Return (x, y) of the center of cell containing provided text 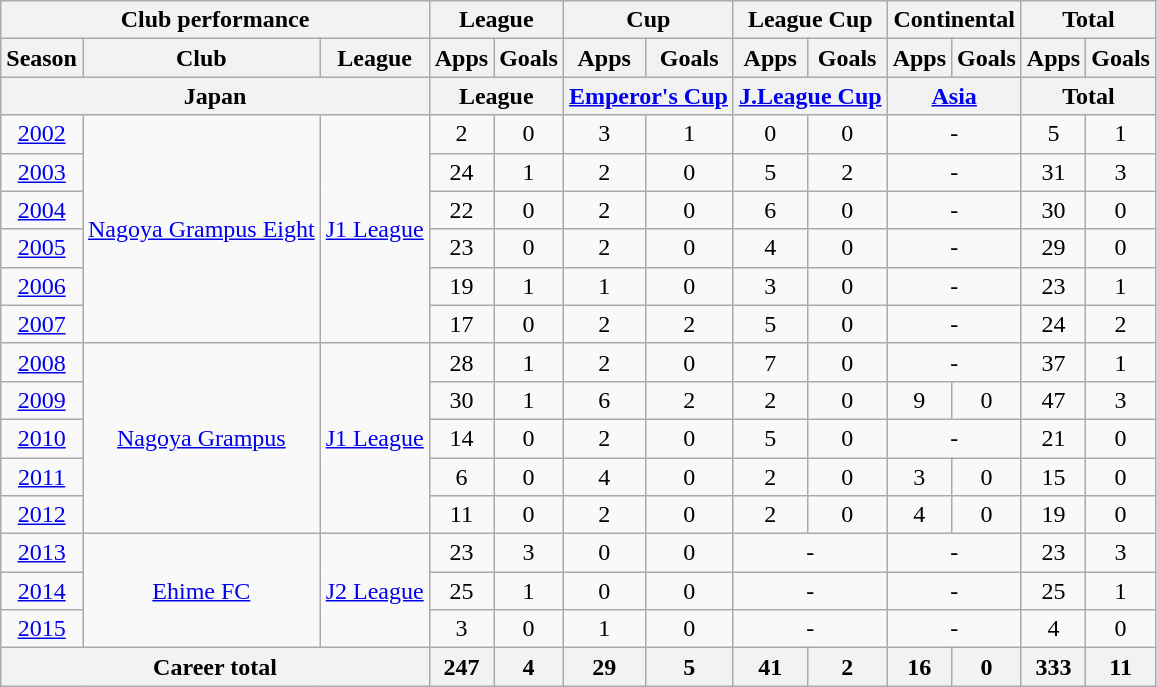
Nagoya Grampus Eight (201, 229)
21 (1053, 438)
Nagoya Grampus (201, 438)
Club performance (215, 20)
2013 (42, 553)
2010 (42, 438)
Club (201, 58)
Emperor's Cup (648, 96)
41 (770, 667)
2003 (42, 172)
Continental (954, 20)
2015 (42, 629)
League Cup (810, 20)
37 (1053, 362)
2012 (42, 515)
247 (461, 667)
2009 (42, 400)
16 (919, 667)
47 (1053, 400)
9 (919, 400)
Asia (954, 96)
22 (461, 210)
2007 (42, 324)
2004 (42, 210)
14 (461, 438)
7 (770, 362)
2002 (42, 134)
2008 (42, 362)
28 (461, 362)
2006 (42, 286)
J2 League (374, 591)
Japan (215, 96)
Cup (648, 20)
15 (1053, 477)
J.League Cup (810, 96)
Ehime FC (201, 591)
17 (461, 324)
2005 (42, 248)
333 (1053, 667)
2011 (42, 477)
Career total (215, 667)
Season (42, 58)
2014 (42, 591)
31 (1053, 172)
